Determine the [x, y] coordinate at the center of the cell enclosing the given text.  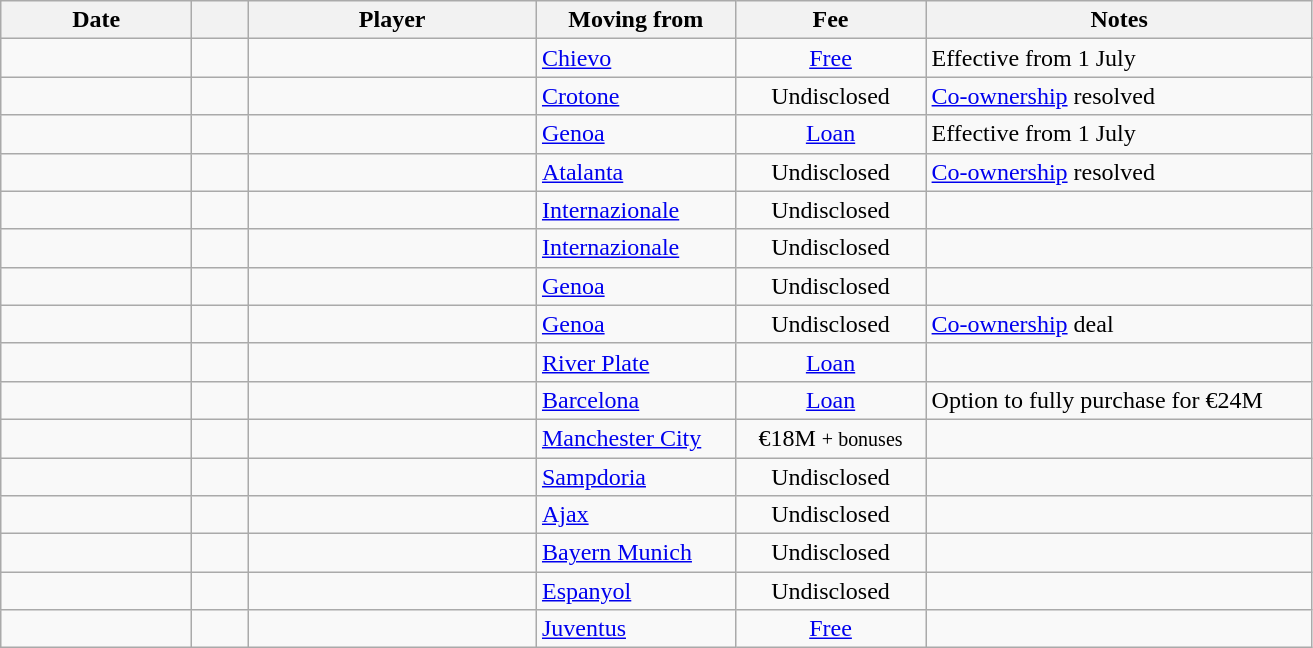
Atalanta [636, 172]
Player [392, 20]
Espanyol [636, 591]
Barcelona [636, 400]
Fee [830, 20]
Bayern Munich [636, 553]
River Plate [636, 362]
€18M + bonuses [830, 438]
Co-ownership deal [1119, 324]
Sampdoria [636, 477]
Notes [1119, 20]
Date [96, 20]
Chievo [636, 58]
Option to fully purchase for €24M [1119, 400]
Manchester City [636, 438]
Ajax [636, 515]
Moving from [636, 20]
Crotone [636, 96]
Juventus [636, 629]
